Locate the cell with the specified text and output its [x, y] center coordinate. 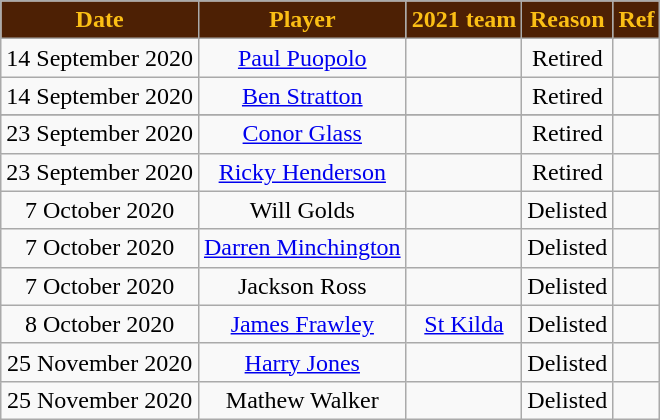
Mathew Walker [302, 400]
Darren Minchington [302, 248]
St Kilda [464, 324]
Ben Stratton [302, 96]
Reason [568, 20]
Jackson Ross [302, 286]
Conor Glass [302, 134]
Ref [636, 20]
Date [100, 20]
Player [302, 20]
Will Golds [302, 210]
8 October 2020 [100, 324]
Ricky Henderson [302, 172]
James Frawley [302, 324]
Paul Puopolo [302, 58]
Harry Jones [302, 362]
2021 team [464, 20]
